Provide the [x, y] coordinate of the cell's center where the given text is located.  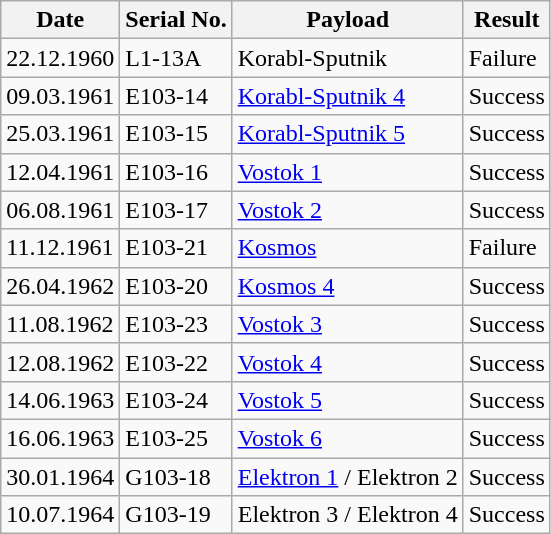
06.08.1961 [60, 210]
Korabl-Sputnik 5 [348, 134]
Result [506, 20]
E103-24 [176, 400]
G103-18 [176, 477]
E103-21 [176, 248]
E103-14 [176, 96]
E103-25 [176, 438]
14.06.1963 [60, 400]
Vostok 3 [348, 324]
Elektron 3 / Elektron 4 [348, 515]
L1-13A [176, 58]
11.12.1961 [60, 248]
12.04.1961 [60, 172]
Kosmos 4 [348, 286]
Kosmos [348, 248]
E103-17 [176, 210]
Date [60, 20]
22.12.1960 [60, 58]
10.07.1964 [60, 515]
26.04.1962 [60, 286]
E103-16 [176, 172]
G103-19 [176, 515]
E103-15 [176, 134]
E103-20 [176, 286]
Vostok 1 [348, 172]
Korabl-Sputnik 4 [348, 96]
Vostok 6 [348, 438]
Korabl-Sputnik [348, 58]
09.03.1961 [60, 96]
Elektron 1 / Elektron 2 [348, 477]
11.08.1962 [60, 324]
E103-23 [176, 324]
Vostok 2 [348, 210]
E103-22 [176, 362]
Vostok 4 [348, 362]
Vostok 5 [348, 400]
16.06.1963 [60, 438]
Payload [348, 20]
30.01.1964 [60, 477]
25.03.1961 [60, 134]
12.08.1962 [60, 362]
Serial No. [176, 20]
